Search for the cell housing the specified text and yield its (x, y) center coordinate. 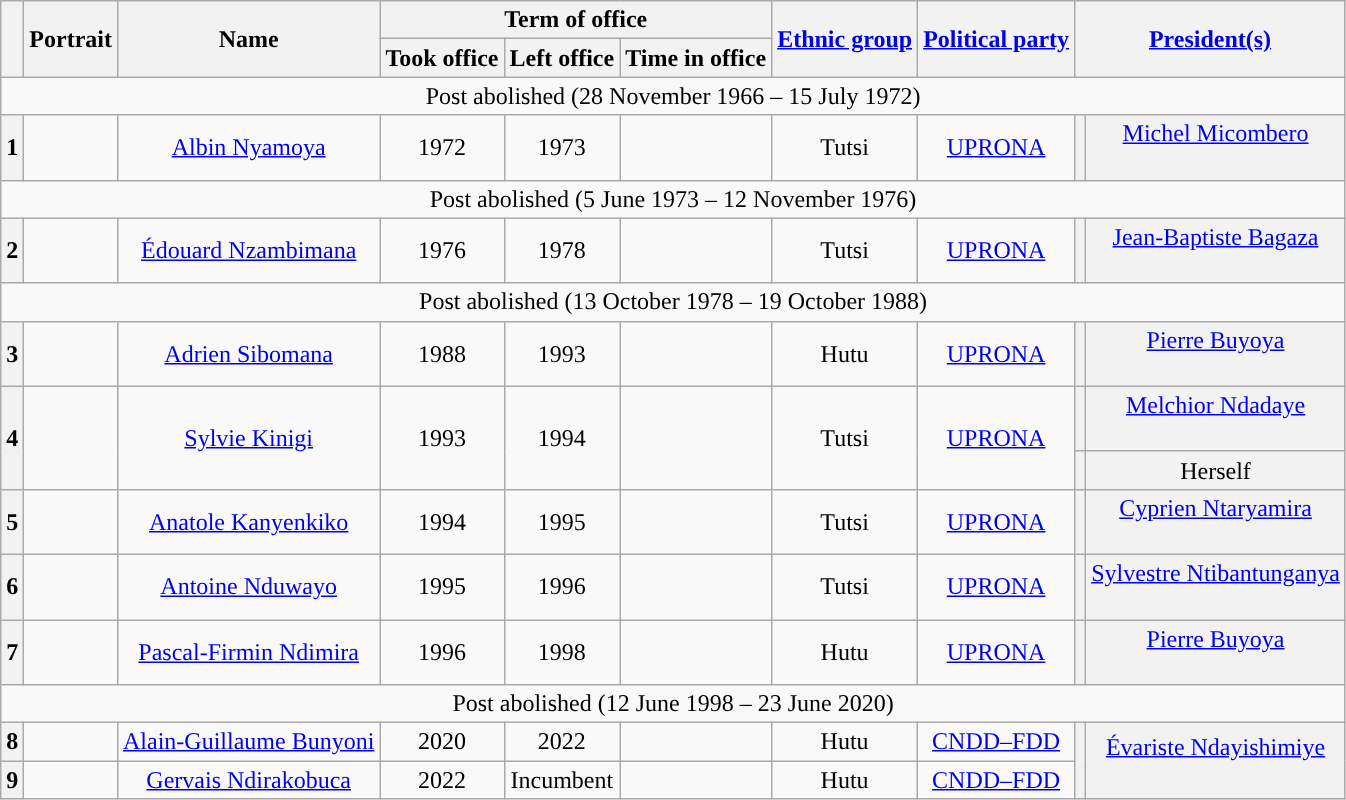
7 (12, 652)
1 (12, 148)
Took office (442, 58)
Jean-Baptiste Bagaza (1216, 250)
6 (12, 586)
1972 (442, 148)
Post abolished (5 June 1973 – 12 November 1976) (674, 199)
9 (12, 780)
Pascal-Firmin Ndimira (248, 652)
Sylvestre Ntibantunganya (1216, 586)
4 (12, 438)
3 (12, 354)
Anatole Kanyenkiko (248, 522)
Édouard Nzambimana (248, 250)
1998 (562, 652)
8 (12, 742)
Albin Nyamoya (248, 148)
5 (12, 522)
2 (12, 250)
Left office (562, 58)
Antoine Nduwayo (248, 586)
Michel Micombero (1216, 148)
Adrien Sibomana (248, 354)
Évariste Ndayishimiye (1216, 761)
Alain-Guillaume Bunyoni (248, 742)
Political party (996, 39)
Cyprien Ntaryamira (1216, 522)
Post abolished (13 October 1978 – 19 October 1988) (674, 302)
Name (248, 39)
Herself (1216, 470)
Sylvie Kinigi (248, 438)
1976 (442, 250)
Portrait (71, 39)
Time in office (696, 58)
Ethnic group (845, 39)
Post abolished (28 November 1966 – 15 July 1972) (674, 96)
President(s) (1210, 39)
Incumbent (562, 780)
Post abolished (12 June 1998 – 23 June 2020) (674, 704)
Melchior Ndadaye (1216, 418)
1978 (562, 250)
1973 (562, 148)
1988 (442, 354)
Gervais Ndirakobuca (248, 780)
Term of office (576, 20)
2020 (442, 742)
